Return [X, Y] of the center of cell containing provided text 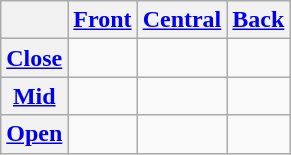
Back [258, 20]
Open [34, 134]
Front [102, 20]
Mid [34, 96]
Close [34, 58]
Central [182, 20]
